Return the (X, Y) coordinate for the center point of the cell that contains the specified text.  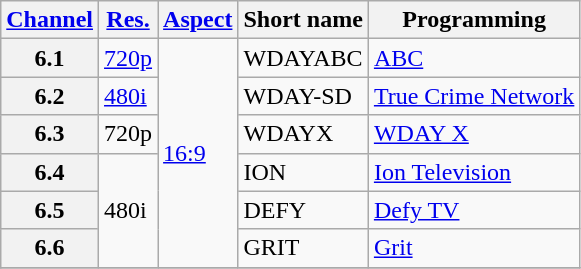
ION (303, 172)
6.4 (50, 172)
Programming (474, 20)
WDAY X (474, 134)
Defy TV (474, 210)
WDAY-SD (303, 96)
Aspect (198, 20)
Channel (50, 20)
6.5 (50, 210)
Short name (303, 20)
ABC (474, 58)
True Crime Network (474, 96)
Ion Television (474, 172)
WDAYX (303, 134)
Grit (474, 248)
GRIT (303, 248)
Res. (128, 20)
6.1 (50, 58)
6.2 (50, 96)
6.3 (50, 134)
16:9 (198, 153)
DEFY (303, 210)
WDAYABC (303, 58)
6.6 (50, 248)
